Return the [X, Y] coordinate for the center point of the cell that contains the specified text.  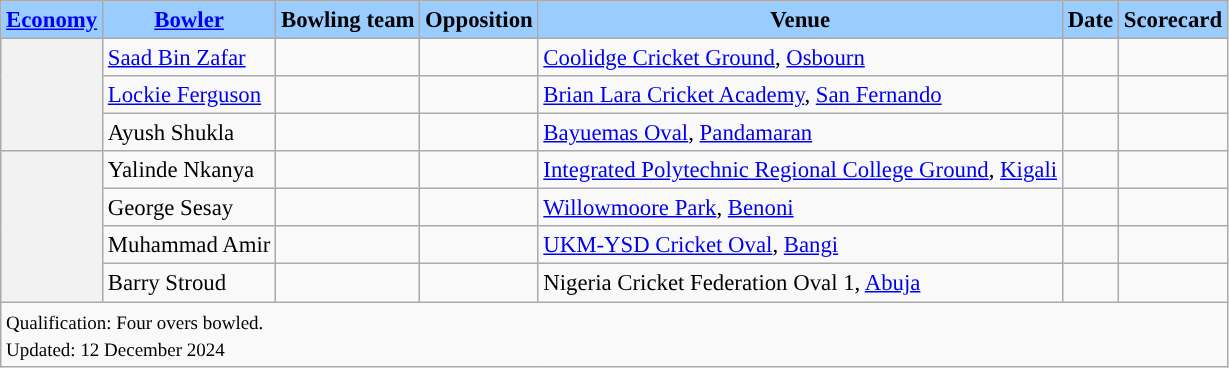
Economy [52, 20]
Opposition [479, 20]
Bowler [188, 20]
Saad Bin Zafar [188, 58]
Bayuemas Oval, Pandamaran [800, 133]
Lockie Ferguson [188, 95]
Yalinde Nkanya [188, 170]
Willowmoore Park, Benoni [800, 208]
Bowling team [348, 20]
Scorecard [1174, 20]
Integrated Polytechnic Regional College Ground, Kigali [800, 170]
George Sesay [188, 208]
Qualification: Four overs bowled. Updated: 12 December 2024 [614, 334]
Ayush Shukla [188, 133]
Barry Stroud [188, 283]
Date [1090, 20]
UKM-YSD Cricket Oval, Bangi [800, 245]
Nigeria Cricket Federation Oval 1, Abuja [800, 283]
Muhammad Amir [188, 245]
Brian Lara Cricket Academy, San Fernando [800, 95]
Coolidge Cricket Ground, Osbourn [800, 58]
Venue [800, 20]
